Locate the cell with the specified text and output its (X, Y) center coordinate. 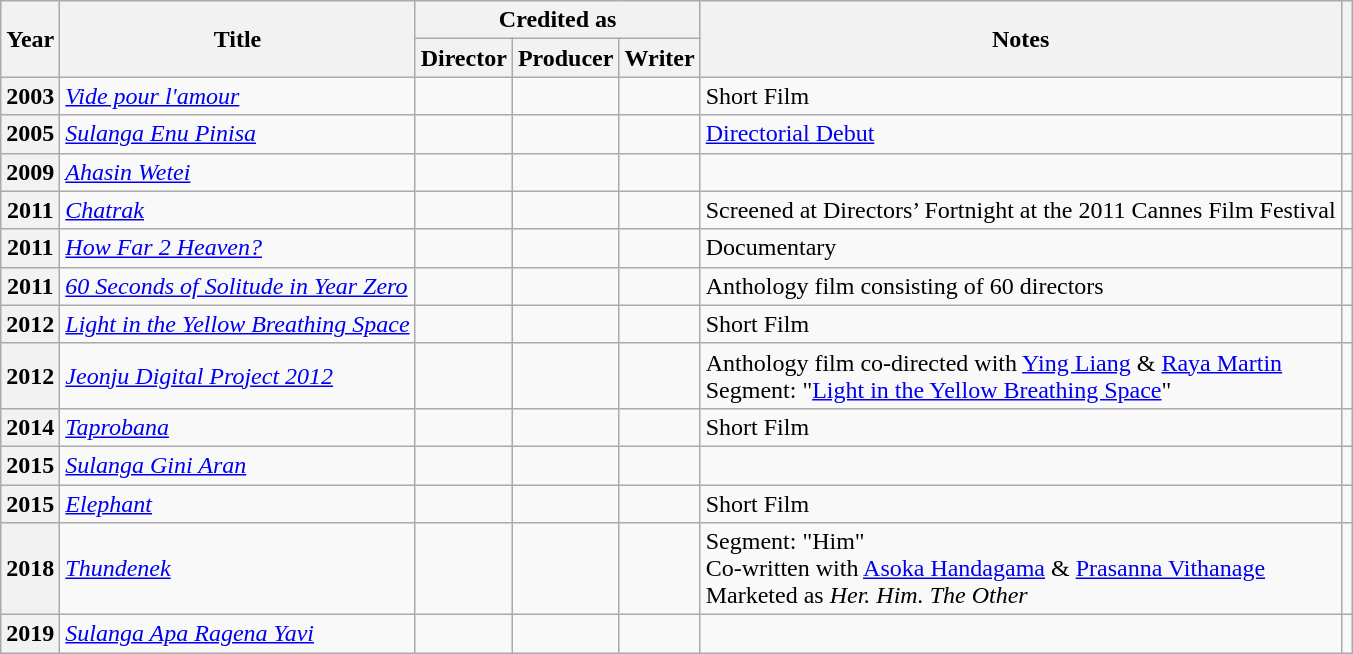
Sulanga Gini Aran (238, 465)
Sulanga Enu Pinisa (238, 134)
Vide pour l'amour (238, 96)
Light in the Yellow Breathing Space (238, 324)
Anthology film co-directed with Ying Liang & Raya MartinSegment: "Light in the Yellow Breathing Space" (1020, 376)
2005 (30, 134)
Anthology film consisting of 60 directors (1020, 286)
How Far 2 Heaven? (238, 248)
Chatrak (238, 210)
Credited as (558, 20)
60 Seconds of Solitude in Year Zero (238, 286)
Screened at Directors’ Fortnight at the 2011 Cannes Film Festival (1020, 210)
Documentary (1020, 248)
Title (238, 39)
Producer (566, 58)
Director (464, 58)
2003 (30, 96)
2009 (30, 172)
2019 (30, 634)
Ahasin Wetei (238, 172)
Notes (1020, 39)
Taprobana (238, 427)
Thundenek (238, 569)
Jeonju Digital Project 2012 (238, 376)
2018 (30, 569)
Writer (660, 58)
2014 (30, 427)
Sulanga Apa Ragena Yavi (238, 634)
Directorial Debut (1020, 134)
Segment: "Him"Co-written with Asoka Handagama & Prasanna VithanageMarketed as Her. Him. The Other (1020, 569)
Elephant (238, 503)
Year (30, 39)
